Identify which cell holds the provided text, then report its (x, y) central coordinate. 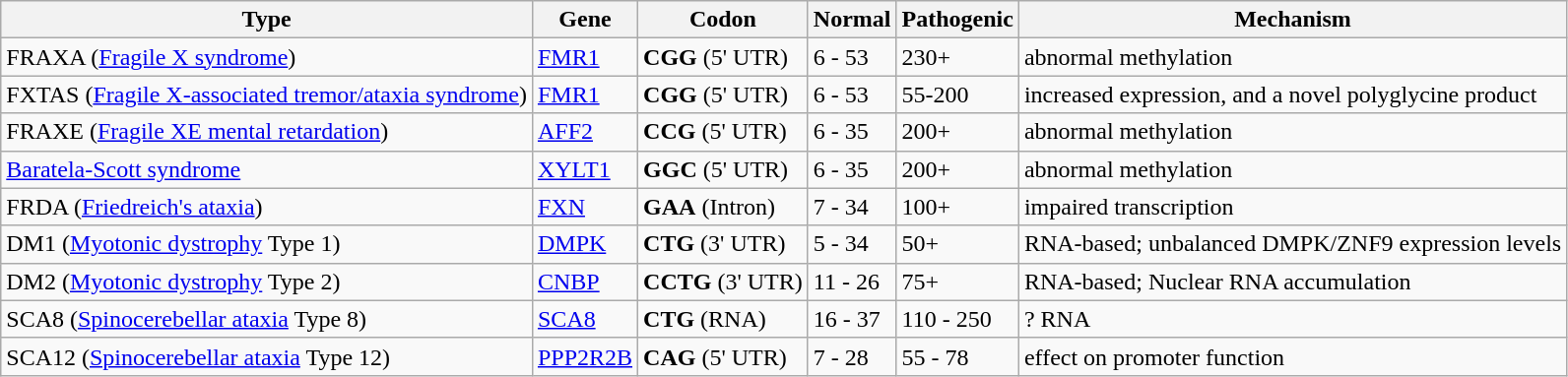
impaired transcription (1292, 207)
55 - 78 (957, 356)
11 - 26 (852, 282)
FXTAS (Fragile X-associated tremor/ataxia syndrome) (267, 94)
AFF2 (585, 132)
increased expression, and a novel polyglycine product (1292, 94)
50+ (957, 244)
Mechanism (1292, 20)
110 - 250 (957, 319)
DMPK (585, 244)
RNA-based; Nuclear RNA accumulation (1292, 282)
XYLT1 (585, 169)
Baratela-Scott syndrome (267, 169)
RNA-based; unbalanced DMPK/ZNF9 expression levels (1292, 244)
FRDA (Friedreich's ataxia) (267, 207)
CAG (5' UTR) (723, 356)
Gene (585, 20)
7 - 28 (852, 356)
GAA (Intron) (723, 207)
FRAXA (Fragile X syndrome) (267, 57)
? RNA (1292, 319)
CNBP (585, 282)
effect on promoter function (1292, 356)
CCTG (3' UTR) (723, 282)
230+ (957, 57)
Normal (852, 20)
Pathogenic (957, 20)
PPP2R2B (585, 356)
5 - 34 (852, 244)
55-200 (957, 94)
DM2 (Myotonic dystrophy Type 2) (267, 282)
SCA8 (Spinocerebellar ataxia Type 8) (267, 319)
7 - 34 (852, 207)
GGC (5' UTR) (723, 169)
SCA12 (Spinocerebellar ataxia Type 12) (267, 356)
Type (267, 20)
FXN (585, 207)
CTG (3' UTR) (723, 244)
16 - 37 (852, 319)
Codon (723, 20)
CTG (RNA) (723, 319)
75+ (957, 282)
FRAXE (Fragile XE mental retardation) (267, 132)
SCA8 (585, 319)
CCG (5' UTR) (723, 132)
100+ (957, 207)
DM1 (Myotonic dystrophy Type 1) (267, 244)
